Return the (X, Y) coordinate for the center point of the cell that contains the specified text.  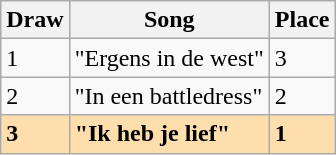
"Ik heb je lief" (169, 134)
"Ergens in de west" (169, 58)
Song (169, 20)
Place (302, 20)
"In een battledress" (169, 96)
Draw (35, 20)
